Determine the [x, y] coordinate at the center of the cell enclosing the given text.  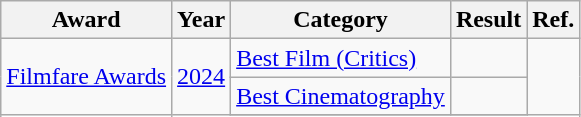
Best Cinematography [341, 96]
Award [86, 20]
2024 [202, 77]
Result [488, 20]
Filmfare Awards [86, 77]
Category [341, 20]
Ref. [554, 20]
Best Film (Critics) [341, 58]
Year [202, 20]
